Identify which cell holds the provided text, then report its (x, y) central coordinate. 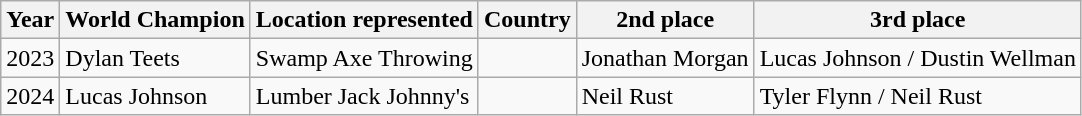
Year (30, 20)
World Champion (155, 20)
Jonathan Morgan (665, 58)
Lucas Johnson (155, 96)
Dylan Teets (155, 58)
Neil Rust (665, 96)
Swamp Axe Throwing (364, 58)
2024 (30, 96)
Lumber Jack Johnny's (364, 96)
2nd place (665, 20)
Tyler Flynn / Neil Rust (918, 96)
3rd place (918, 20)
Lucas Johnson / Dustin Wellman (918, 58)
Location represented (364, 20)
Country (527, 20)
2023 (30, 58)
